Return the (x, y) coordinate for the center point of the cell that contains the specified text.  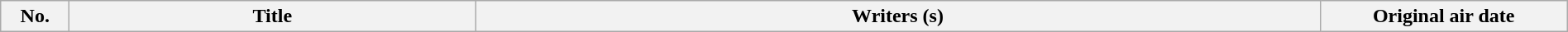
Title (273, 16)
Writers (s) (898, 16)
No. (35, 16)
Original air date (1444, 16)
